From the cell containing the given text, extract its center point as [x, y] coordinate. 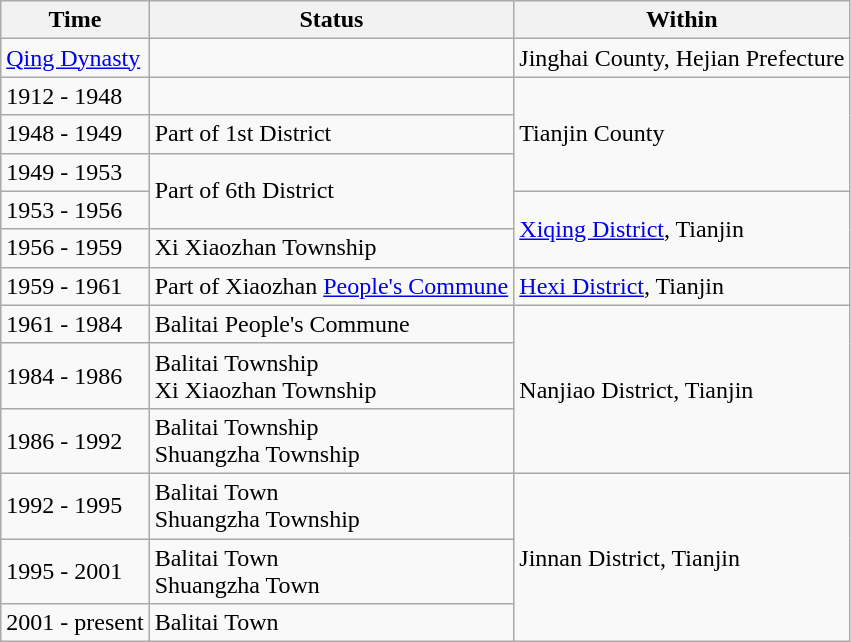
Balitai TownshipXi Xiaozhan Township [332, 376]
Qing Dynasty [75, 58]
Status [332, 20]
Xiqing District, Tianjin [682, 229]
1912 - 1948 [75, 96]
Nanjiao District, Tianjin [682, 389]
Time [75, 20]
Within [682, 20]
1961 - 1984 [75, 324]
Balitai TownShuangzha Town [332, 570]
1948 - 1949 [75, 134]
1959 - 1961 [75, 286]
1986 - 1992 [75, 440]
Balitai Town [332, 623]
Tianjin County [682, 134]
Jinghai County, Hejian Prefecture [682, 58]
1949 - 1953 [75, 172]
Part of Xiaozhan People's Commune [332, 286]
Part of 1st District [332, 134]
Hexi District, Tianjin [682, 286]
1995 - 2001 [75, 570]
Balitai People's Commune [332, 324]
1984 - 1986 [75, 376]
Part of 6th District [332, 191]
1953 - 1956 [75, 210]
Jinnan District, Tianjin [682, 557]
Xi Xiaozhan Township [332, 248]
Balitai TownShuangzha Township [332, 506]
2001 - present [75, 623]
Balitai TownshipShuangzha Township [332, 440]
1956 - 1959 [75, 248]
1992 - 1995 [75, 506]
